Pinpoint the cell where the given text exists, returning its [X, Y] midpoint coordinate. 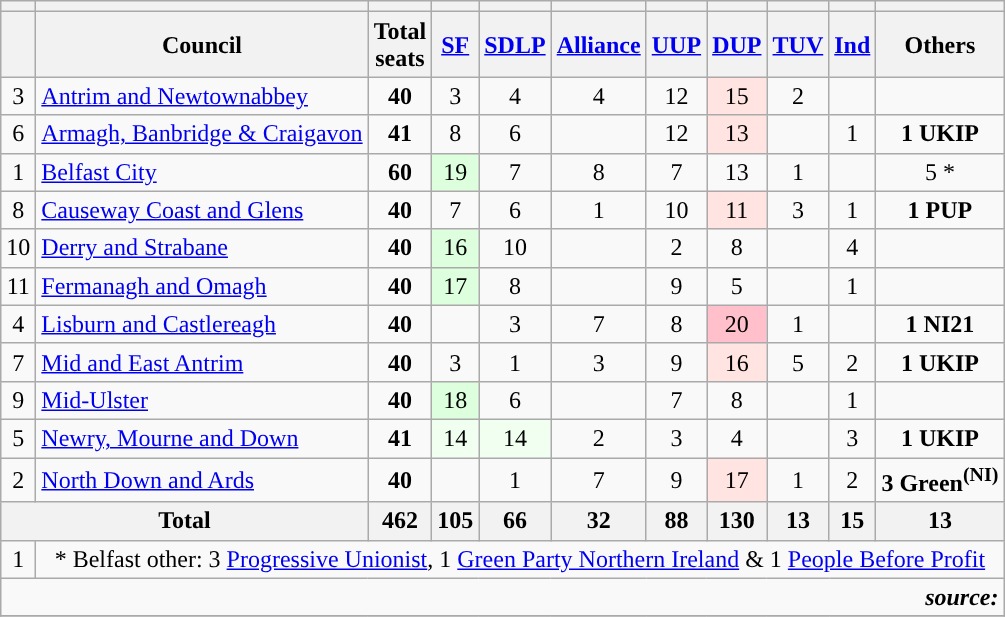
1 NI21 [940, 324]
66 [515, 521]
1 PUP [940, 210]
88 [676, 521]
Others [940, 44]
Alliance [598, 44]
Lisburn and Castlereagh [202, 324]
North Down and Ards [202, 480]
source: [502, 597]
UUP [676, 44]
5 * [940, 172]
SF [456, 44]
Totalseats [400, 44]
Derry and Strabane [202, 248]
Ind [852, 44]
105 [456, 521]
Fermanagh and Omagh [202, 286]
Causeway Coast and Glens [202, 210]
Antrim and Newtownabbey [202, 96]
462 [400, 521]
20 [737, 324]
Mid-Ulster [202, 400]
130 [737, 521]
SDLP [515, 44]
Newry, Mourne and Down [202, 438]
Total [184, 521]
Armagh, Banbridge & Craigavon [202, 134]
TUV [798, 44]
3 Green(NI) [940, 480]
60 [400, 172]
Mid and East Antrim [202, 362]
DUP [737, 44]
Council [202, 44]
18 [456, 400]
* Belfast other: 3 Progressive Unionist, 1 Green Party Northern Ireland & 1 People Before Profit [520, 559]
Belfast City [202, 172]
32 [598, 521]
19 [456, 172]
